Capture the cell that displays the provided text and extract its [X, Y] central coordinate. 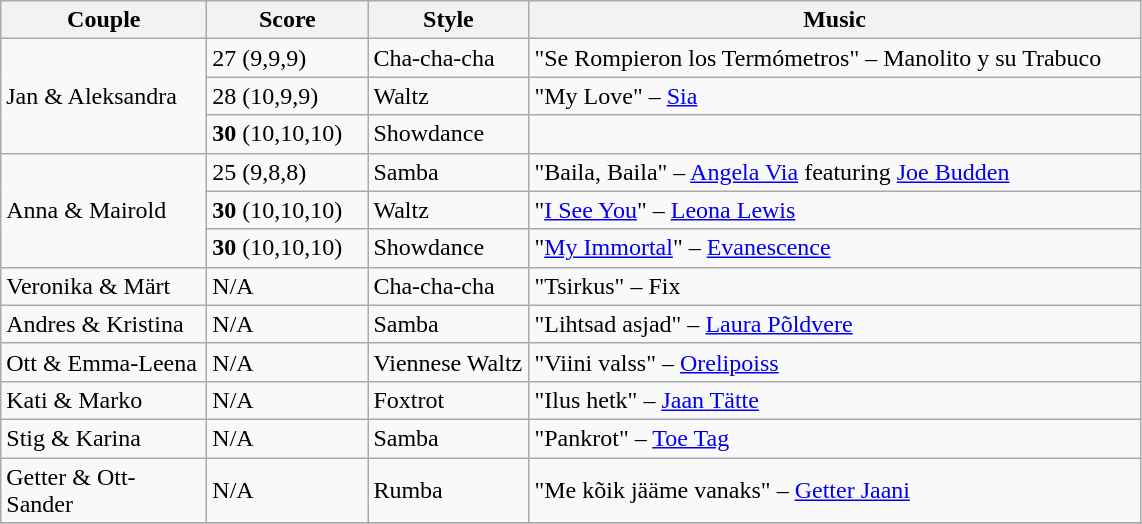
Anna & Mairold [104, 210]
Couple [104, 20]
25 (9,8,8) [288, 172]
"Se Rompieron los Termómetros" – Manolito y su Trabuco [834, 58]
Style [448, 20]
Ott & Emma-Leena [104, 362]
Stig & Karina [104, 438]
"My Immortal" – Evanescence [834, 248]
Viennese Waltz [448, 362]
"Lihtsad asjad" – Laura Põldvere [834, 324]
Rumba [448, 490]
"Pankrot" – Toe Tag [834, 438]
"Me kõik jääme vanaks" – Getter Jaani [834, 490]
Kati & Marko [104, 400]
Getter & Ott-Sander [104, 490]
"My Love" – Sia [834, 96]
27 (9,9,9) [288, 58]
Jan & Aleksandra [104, 96]
"Ilus hetk" – Jaan Tätte [834, 400]
Music [834, 20]
Score [288, 20]
28 (10,9,9) [288, 96]
Andres & Kristina [104, 324]
"Tsirkus" – Fix [834, 286]
Foxtrot [448, 400]
"Viini valss" – Orelipoiss [834, 362]
Veronika & Märt [104, 286]
"I See You" – Leona Lewis [834, 210]
"Baila, Baila" – Angela Via featuring Joe Budden [834, 172]
